Determine the (X, Y) coordinate at the center of the cell enclosing the given text.  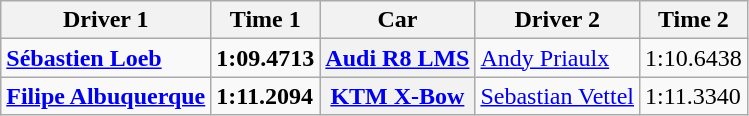
1:11.2094 (266, 96)
Sebastian Vettel (558, 96)
Time 1 (266, 20)
Audi R8 LMS (398, 58)
1:11.3340 (694, 96)
Time 2 (694, 20)
Car (398, 20)
Driver 1 (106, 20)
Sébastien Loeb (106, 58)
1:09.4713 (266, 58)
Andy Priaulx (558, 58)
Driver 2 (558, 20)
Filipe Albuquerque (106, 96)
1:10.6438 (694, 58)
KTM X-Bow (398, 96)
